From the cell containing the given text, extract its center point as (X, Y) coordinate. 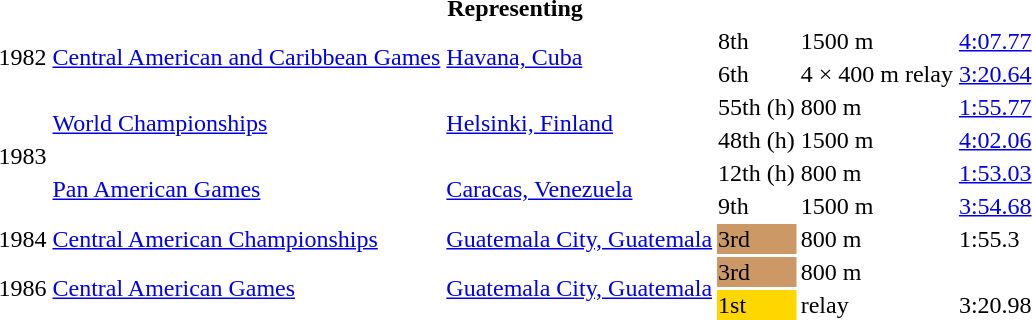
4 × 400 m relay (876, 74)
Helsinki, Finland (580, 124)
Central American Games (246, 288)
Central American and Caribbean Games (246, 58)
World Championships (246, 124)
48th (h) (757, 140)
Caracas, Venezuela (580, 190)
Central American Championships (246, 239)
12th (h) (757, 173)
1st (757, 305)
Pan American Games (246, 190)
9th (757, 206)
Havana, Cuba (580, 58)
relay (876, 305)
8th (757, 41)
6th (757, 74)
55th (h) (757, 107)
